Capture the cell that displays the provided text and extract its [x, y] central coordinate. 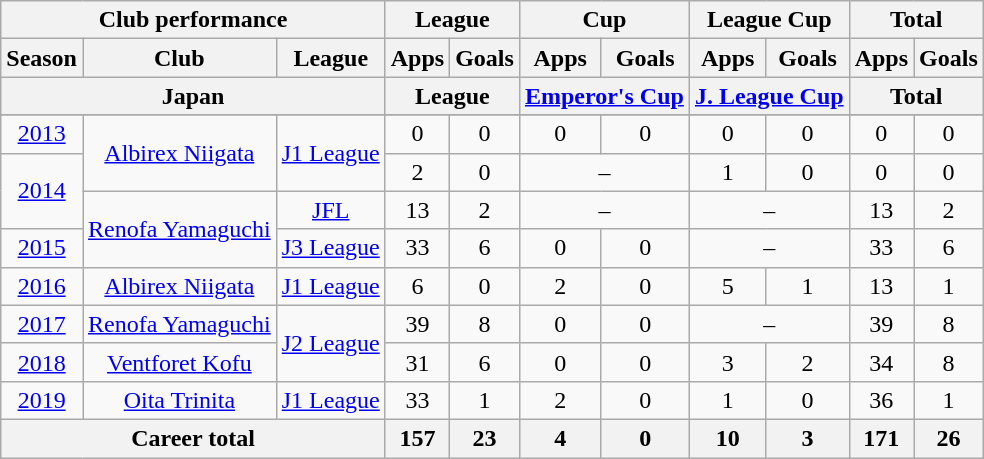
JFL [330, 210]
Emperor's Cup [604, 96]
5 [728, 286]
2019 [42, 400]
J. League Cup [769, 96]
J2 League [330, 343]
Ventforet Kofu [179, 362]
2013 [42, 134]
2014 [42, 191]
157 [417, 438]
Club [179, 58]
31 [417, 362]
23 [485, 438]
Cup [604, 20]
J3 League [330, 248]
League Cup [769, 20]
Japan [193, 96]
26 [949, 438]
10 [728, 438]
2018 [42, 362]
Club performance [193, 20]
Career total [193, 438]
4 [560, 438]
Season [42, 58]
171 [881, 438]
2016 [42, 286]
34 [881, 362]
Oita Trinita [179, 400]
2015 [42, 248]
36 [881, 400]
2017 [42, 324]
